Search for the cell housing the specified text and yield its (x, y) center coordinate. 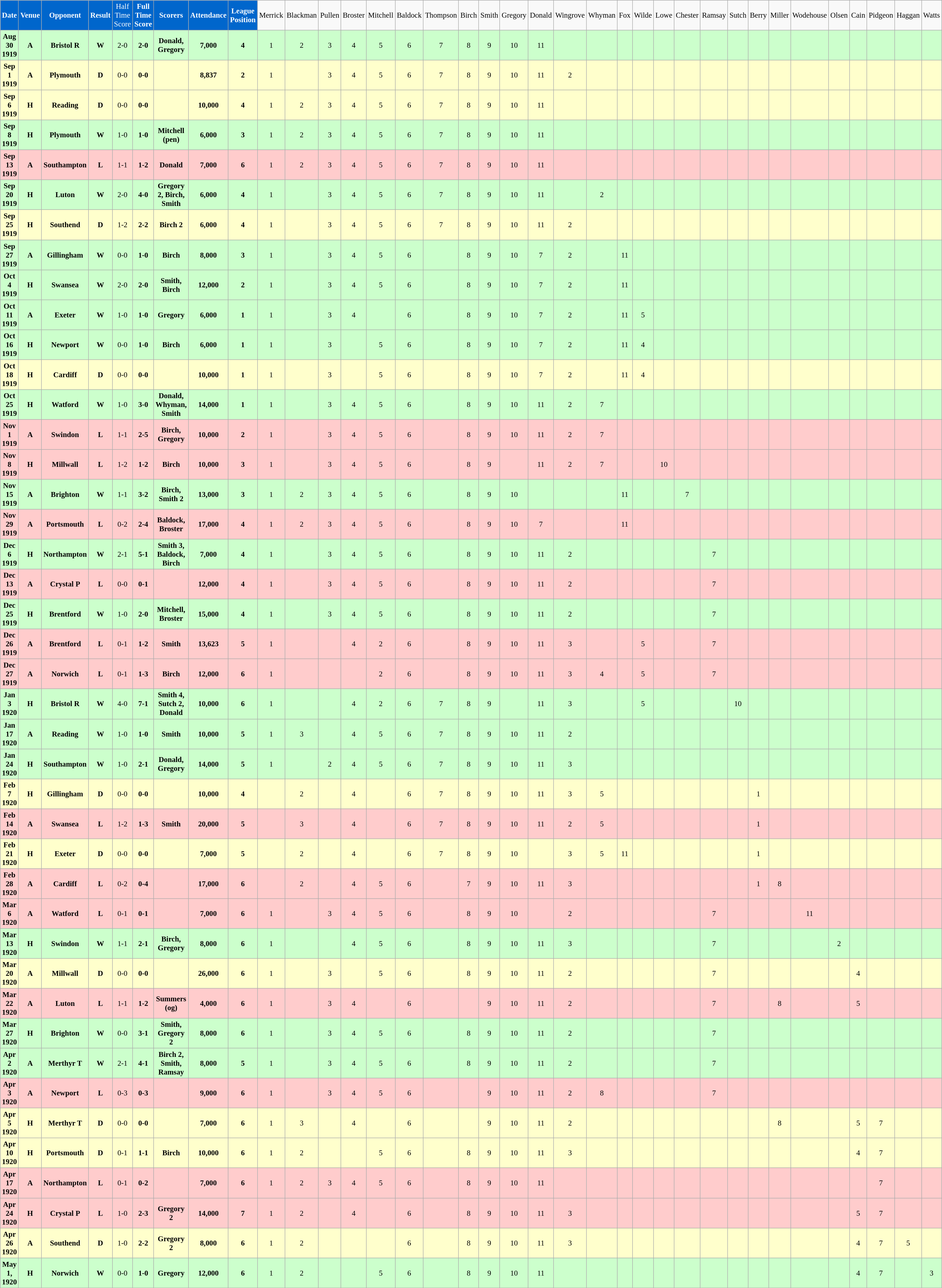
Mitchell, Broster (171, 614)
Cain (858, 15)
Mitchell (pen) (171, 135)
Merrick (271, 15)
Apr 2 1920 (9, 1063)
2-5 (143, 434)
Feb 28 1920 (9, 884)
Birch 2 (171, 225)
3-0 (143, 405)
Ramsay (714, 15)
Apr 5 1920 (9, 1123)
Sep 13 1919 (9, 165)
Aug 30 1919 (9, 45)
9,000 (208, 1093)
Oct 4 1919 (9, 285)
Sep 1 1919 (9, 75)
13,000 (208, 494)
Apr 3 1920 (9, 1093)
15,000 (208, 614)
0-4 (143, 884)
Attendance (208, 15)
Oct 16 1919 (9, 345)
Mar 22 1920 (9, 1004)
Chester (687, 15)
Sep 20 1919 (9, 195)
Berry (758, 15)
Apr 26 1920 (9, 1243)
Dec 6 1919 (9, 554)
Dec 25 1919 (9, 614)
5-1 (143, 554)
4,000 (208, 1004)
Mar 27 1920 (9, 1033)
Nov 1 1919 (9, 434)
Gregory 2, Birch, Smith (171, 195)
26,000 (208, 974)
Miller (780, 15)
Pullen (330, 15)
Lowe (664, 15)
Opponent (65, 15)
2-3 (143, 1213)
8,837 (208, 75)
Half Time Score (123, 15)
Smith 3, Baldock, Birch (171, 554)
Birch, Smith 2 (171, 494)
Donald, Whyman, Smith (171, 405)
Apr 10 1920 (9, 1153)
Nov 8 1919 (9, 465)
Sep 27 1919 (9, 255)
Summers (og) (171, 1004)
Jan 3 1920 (9, 704)
Scorers (171, 15)
Dec 13 1919 (9, 584)
Apr 17 1920 (9, 1183)
Baldock (409, 15)
Mar 20 1920 (9, 974)
13,623 (208, 644)
7-1 (143, 704)
2-4 (143, 524)
Jan 24 1920 (9, 764)
Thompson (441, 15)
Result (101, 15)
Smith, Birch (171, 285)
Feb 21 1920 (9, 854)
Apr 24 1920 (9, 1213)
Oct 25 1919 (9, 405)
Pidgeon (881, 15)
Sep 8 1919 (9, 135)
Mar 6 1920 (9, 914)
League Position (243, 15)
Nov 15 1919 (9, 494)
Smith 4, Sutch 2, Donald (171, 704)
Full Time Score (143, 15)
4-1 (143, 1063)
Broster (354, 15)
Sep 25 1919 (9, 225)
Watts (932, 15)
Mar 13 1920 (9, 943)
Dec 26 1919 (9, 644)
Olsen (839, 15)
Wodehouse (810, 15)
Birch 2, Smith, Ramsay (171, 1063)
Smith, Gregory 2 (171, 1033)
Oct 18 1919 (9, 375)
Dec 27 1919 (9, 674)
Baldock, Broster (171, 524)
3-2 (143, 494)
Whyman (602, 15)
May 1, 1920 (9, 1273)
Jan 17 1920 (9, 734)
Oct 11 1919 (9, 315)
Wingrove (570, 15)
3-1 (143, 1033)
Haggan (908, 15)
Date (9, 15)
Mitchell (381, 15)
Sep 6 1919 (9, 105)
Feb 7 1920 (9, 794)
Venue (30, 15)
Sutch (738, 15)
Feb 14 1920 (9, 824)
Nov 29 1919 (9, 524)
Wilde (643, 15)
Blackman (302, 15)
20,000 (208, 824)
Fox (625, 15)
